Capture the cell that displays the provided text and extract its [x, y] central coordinate. 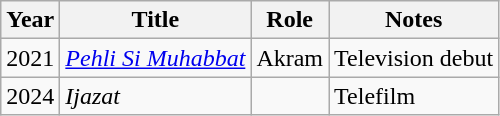
Role [290, 20]
Notes [414, 20]
Year [30, 20]
2021 [30, 58]
Television debut [414, 58]
Telefilm [414, 96]
2024 [30, 96]
Title [156, 20]
Ijazat [156, 96]
Pehli Si Muhabbat [156, 58]
Akram [290, 58]
